Return the (x, y) coordinate for the center point of the cell that contains the specified text.  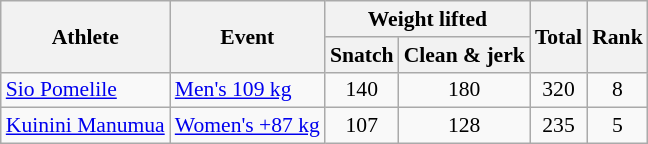
8 (618, 90)
5 (618, 126)
Kuinini Manumua (86, 126)
107 (362, 126)
140 (362, 90)
128 (464, 126)
Weight lifted (428, 19)
Men's 109 kg (248, 90)
Rank (618, 36)
180 (464, 90)
235 (558, 126)
Sio Pomelile (86, 90)
320 (558, 90)
Snatch (362, 55)
Event (248, 36)
Women's +87 kg (248, 126)
Total (558, 36)
Athlete (86, 36)
Clean & jerk (464, 55)
